Output the [X, Y] coordinate of the center of the cell containing the given text.  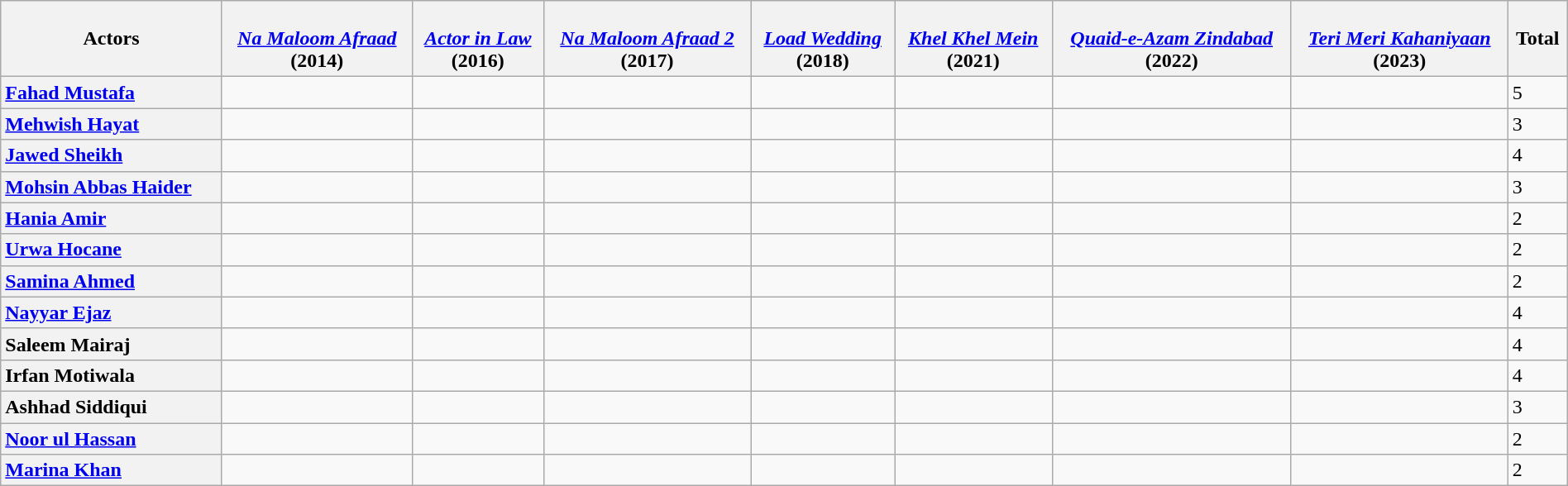
Teri Meri Kahaniyaan(2023) [1399, 39]
5 [1537, 93]
Saleem Mairaj [111, 344]
Actors [111, 39]
Nayyar Ejaz [111, 312]
Hania Amir [111, 218]
Samina Ahmed [111, 281]
Khel Khel Mein(2021) [974, 39]
Noor ul Hassan [111, 439]
Jawed Sheikh [111, 155]
Na Maloom Afraad (2014) [317, 39]
Ashhad Siddiqui [111, 407]
Actor in Law(2016) [478, 39]
Urwa Hocane [111, 250]
Marina Khan [111, 470]
Irfan Motiwala [111, 375]
Quaid-e-Azam Zindabad(2022) [1171, 39]
Na Maloom Afraad 2(2017) [647, 39]
Total [1537, 39]
Fahad Mustafa [111, 93]
Mohsin Abbas Haider [111, 187]
Load Wedding(2018) [823, 39]
Mehwish Hayat [111, 124]
